Scan for the cell matching the given text and deliver its [X, Y] coordinate at center. 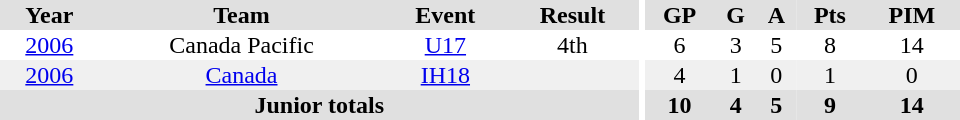
8 [830, 45]
Event [445, 15]
Result [572, 15]
Canada Pacific [242, 45]
GP [679, 15]
3 [736, 45]
Pts [830, 15]
G [736, 15]
Junior totals [320, 105]
9 [830, 105]
Year [50, 15]
Canada [242, 75]
6 [679, 45]
IH18 [445, 75]
Team [242, 15]
PIM [912, 15]
U17 [445, 45]
A [776, 15]
4th [572, 45]
10 [679, 105]
